Pinpoint the cell where the given text exists, returning its (X, Y) midpoint coordinate. 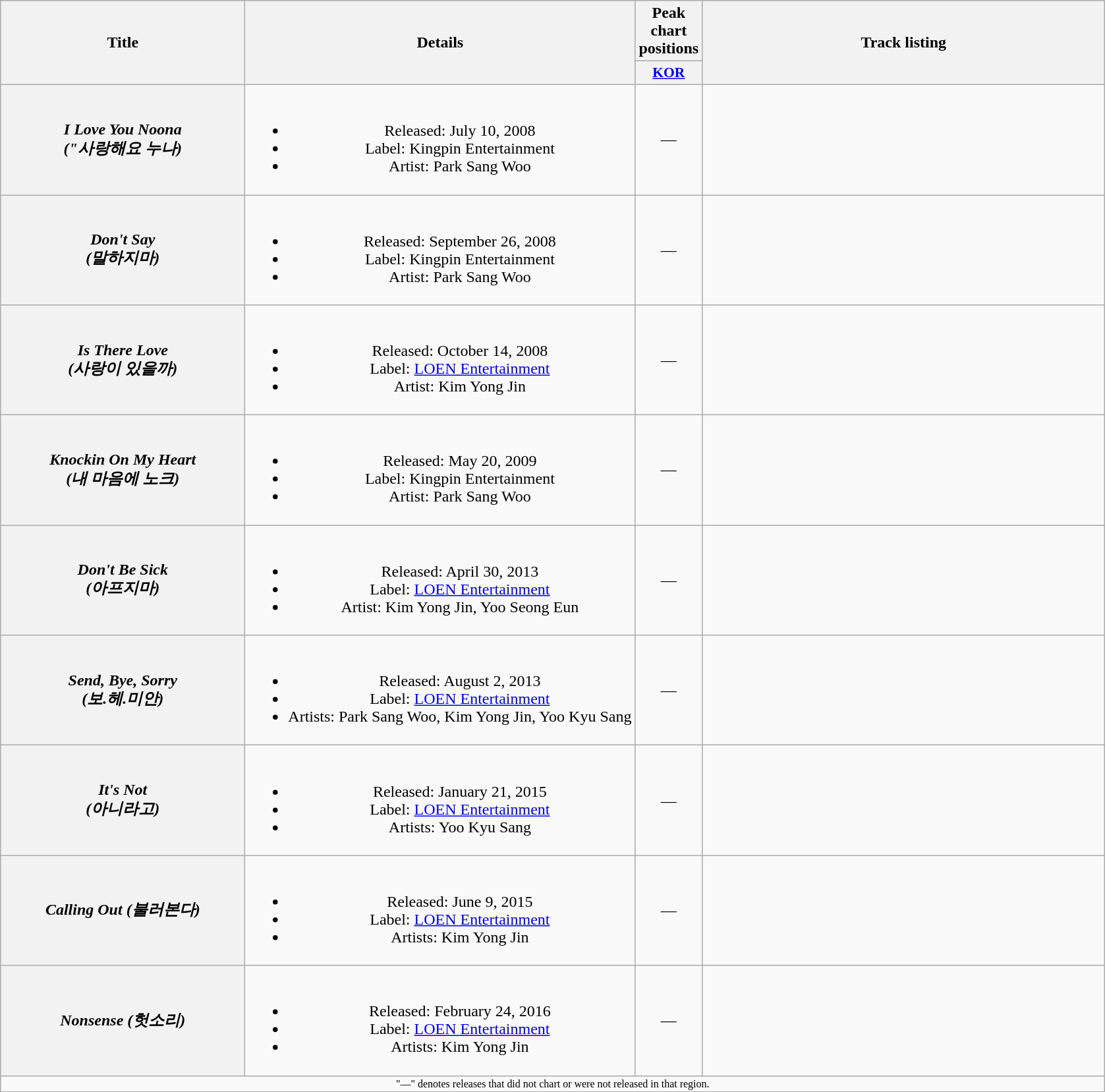
I Love You Noona("사랑해요 누나) (123, 140)
KOR (669, 73)
Released: August 2, 2013Label: LOEN EntertainmentArtists: Park Sang Woo, Kim Yong Jin, Yoo Kyu Sang (440, 691)
Released: September 26, 2008Label: Kingpin EntertainmentArtist: Park Sang Woo (440, 250)
Released: April 30, 2013Label: LOEN EntertainmentArtist: Kim Yong Jin, Yoo Seong Eun (440, 580)
Knockin On My Heart(내 마음에 노크) (123, 471)
Released: June 9, 2015Label: LOEN EntertainmentArtists: Kim Yong Jin (440, 911)
Is There Love(사랑이 있을까) (123, 360)
Released: May 20, 2009Label: Kingpin EntertainmentArtist: Park Sang Woo (440, 471)
Released: July 10, 2008Label: Kingpin EntertainmentArtist: Park Sang Woo (440, 140)
Released: January 21, 2015Label: LOEN EntertainmentArtists: Yoo Kyu Sang (440, 800)
"—" denotes releases that did not chart or were not released in that region. (553, 1083)
Send, Bye, Sorry(보.헤.미안) (123, 691)
Don't Be Sick(아프지마) (123, 580)
Calling Out (불러본다) (123, 911)
Don't Say(말하지마) (123, 250)
It's Not(아니라고) (123, 800)
Peak chart positions (669, 31)
Title (123, 43)
Details (440, 43)
Nonsense (헛소리) (123, 1020)
Track listing (904, 43)
Released: February 24, 2016Label: LOEN EntertainmentArtists: Kim Yong Jin (440, 1020)
Released: October 14, 2008Label: LOEN EntertainmentArtist: Kim Yong Jin (440, 360)
